Detect which cell encompasses the target text, then output its [X, Y] center coordinate. 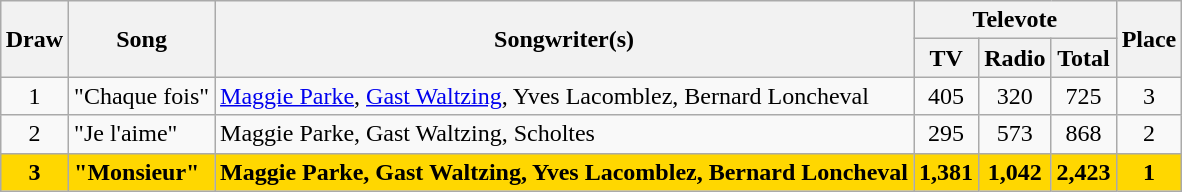
320 [1015, 96]
Total [1084, 58]
Place [1149, 39]
868 [1084, 134]
1,042 [1015, 172]
573 [1015, 134]
295 [946, 134]
Radio [1015, 58]
2,423 [1084, 172]
"Je l'aime" [142, 134]
405 [946, 96]
Songwriter(s) [564, 39]
Televote [1016, 20]
1,381 [946, 172]
"Monsieur" [142, 172]
TV [946, 58]
725 [1084, 96]
"Chaque fois" [142, 96]
Draw [34, 39]
Song [142, 39]
Maggie Parke, Gast Waltzing, Scholtes [564, 134]
